From the cell containing the given text, extract its center point as [x, y] coordinate. 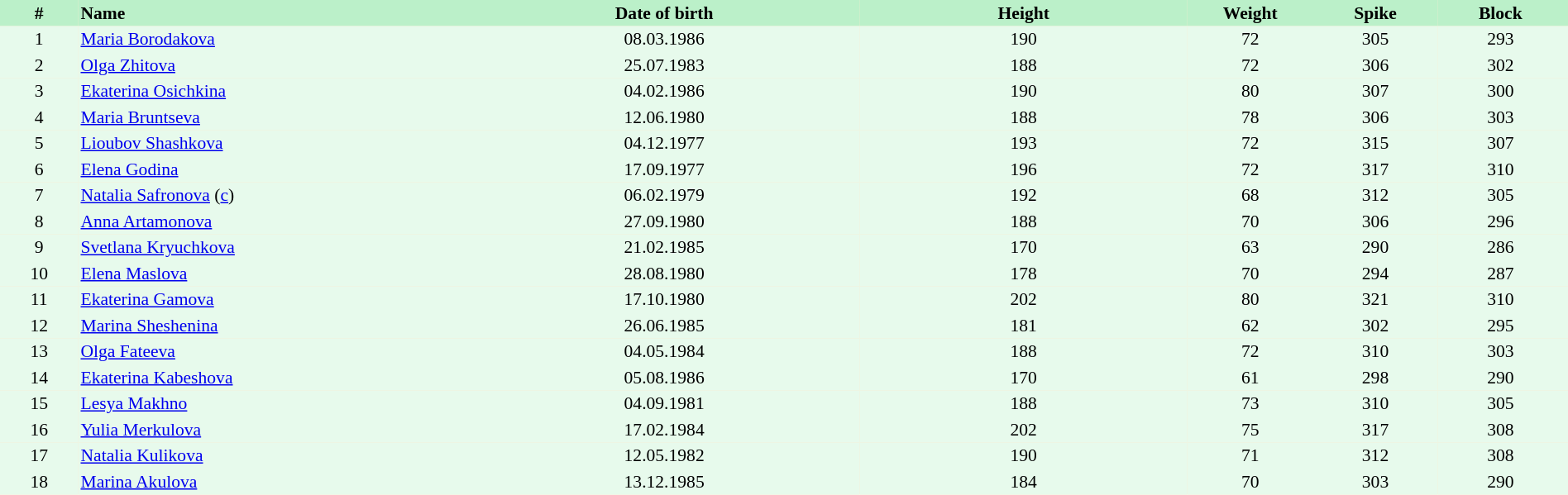
10 [39, 274]
Lioubov Shashkova [273, 144]
Yulia Merkulova [273, 430]
196 [1024, 169]
28.08.1980 [664, 274]
Ekaterina Gamova [273, 299]
Natalia Safronova (c) [273, 195]
63 [1250, 248]
Block [1500, 13]
Elena Maslova [273, 274]
27.09.1980 [664, 221]
Ekaterina Osichkina [273, 91]
4 [39, 117]
192 [1024, 195]
294 [1374, 274]
Weight [1250, 13]
Lesya Makhno [273, 403]
Natalia Kulikova [273, 456]
13 [39, 352]
71 [1250, 456]
1 [39, 40]
Height [1024, 13]
25.07.1983 [664, 65]
2 [39, 65]
# [39, 13]
18 [39, 482]
321 [1374, 299]
26.06.1985 [664, 326]
298 [1374, 378]
Date of birth [664, 13]
61 [1250, 378]
Spike [1374, 13]
9 [39, 248]
Name [273, 13]
315 [1374, 144]
13.12.1985 [664, 482]
14 [39, 378]
300 [1500, 91]
17.10.1980 [664, 299]
Svetlana Kryuchkova [273, 248]
Marina Sheshenina [273, 326]
04.12.1977 [664, 144]
7 [39, 195]
78 [1250, 117]
Maria Bruntseva [273, 117]
68 [1250, 195]
04.09.1981 [664, 403]
21.02.1985 [664, 248]
Elena Godina [273, 169]
184 [1024, 482]
Marina Akulova [273, 482]
295 [1500, 326]
17.02.1984 [664, 430]
12.05.1982 [664, 456]
3 [39, 91]
Maria Borodakova [273, 40]
08.03.1986 [664, 40]
6 [39, 169]
5 [39, 144]
193 [1024, 144]
05.08.1986 [664, 378]
287 [1500, 274]
73 [1250, 403]
17 [39, 456]
04.02.1986 [664, 91]
181 [1024, 326]
286 [1500, 248]
293 [1500, 40]
296 [1500, 221]
04.05.1984 [664, 352]
11 [39, 299]
8 [39, 221]
Ekaterina Kabeshova [273, 378]
16 [39, 430]
12 [39, 326]
12.06.1980 [664, 117]
17.09.1977 [664, 169]
15 [39, 403]
06.02.1979 [664, 195]
178 [1024, 274]
Olga Fateeva [273, 352]
62 [1250, 326]
Anna Artamonova [273, 221]
Olga Zhitova [273, 65]
75 [1250, 430]
